For the text-containing cell, return its midpoint in (X, Y) coordinate format. 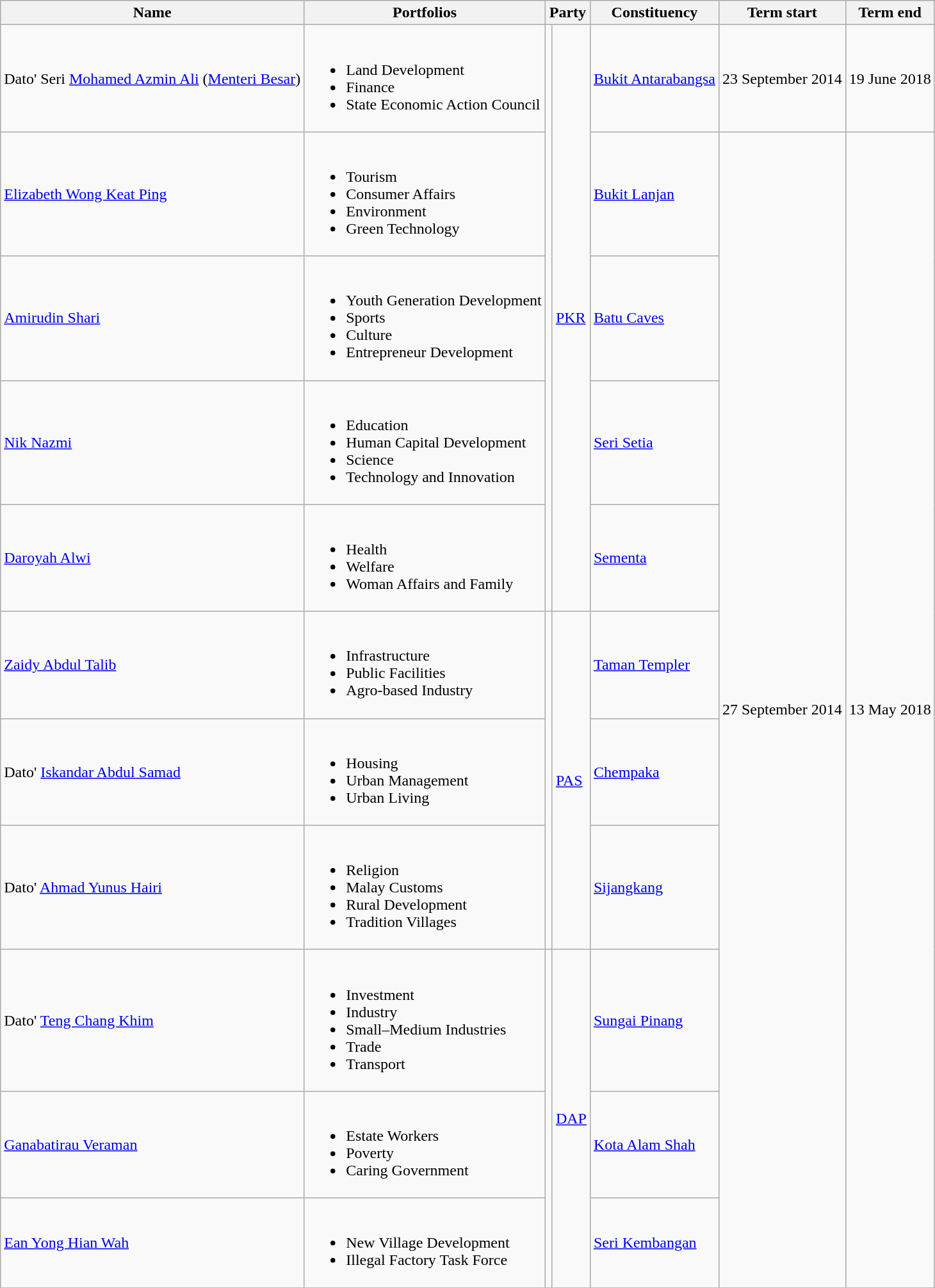
ReligionMalay CustomsRural DevelopmentTradition Villages (425, 887)
Sijangkang (654, 887)
Chempaka (654, 772)
Constituency (654, 13)
Zaidy Abdul Talib (152, 664)
Amirudin Shari (152, 318)
Taman Templer (654, 664)
Bukit Lanjan (654, 194)
Dato' Iskandar Abdul Samad (152, 772)
Seri Setia (654, 442)
Seri Kembangan (654, 1243)
DAP (571, 1118)
Dato' Seri Mohamed Azmin Ali (Menteri Besar) (152, 78)
Portfolios (425, 13)
Name (152, 13)
Land DevelopmentFinanceState Economic Action Council (425, 78)
Kota Alam Shah (654, 1145)
Party (567, 13)
13 May 2018 (890, 710)
Batu Caves (654, 318)
Ganabatirau Veraman (152, 1145)
Estate WorkersPovertyCaring Government (425, 1145)
InfrastructurePublic FacilitiesAgro-based Industry (425, 664)
Nik Nazmi (152, 442)
Dato' Teng Chang Khim (152, 1020)
EducationHuman Capital DevelopmentScienceTechnology and Innovation (425, 442)
Daroyah Alwi (152, 558)
Youth Generation DevelopmentSportsCultureEntrepreneur Development (425, 318)
Ean Yong Hian Wah (152, 1243)
HealthWelfareWoman Affairs and Family (425, 558)
Sungai Pinang (654, 1020)
TourismConsumer AffairsEnvironmentGreen Technology (425, 194)
Bukit Antarabangsa (654, 78)
InvestmentIndustrySmall–Medium IndustriesTradeTransport (425, 1020)
HousingUrban ManagementUrban Living (425, 772)
27 September 2014 (782, 710)
PKR (571, 318)
PAS (571, 780)
Dato' Ahmad Yunus Hairi (152, 887)
23 September 2014 (782, 78)
19 June 2018 (890, 78)
New Village DevelopmentIllegal Factory Task Force (425, 1243)
Term start (782, 13)
Elizabeth Wong Keat Ping (152, 194)
Sementa (654, 558)
Term end (890, 13)
